Determine the [x, y] coordinate at the center of the cell enclosing the given text.  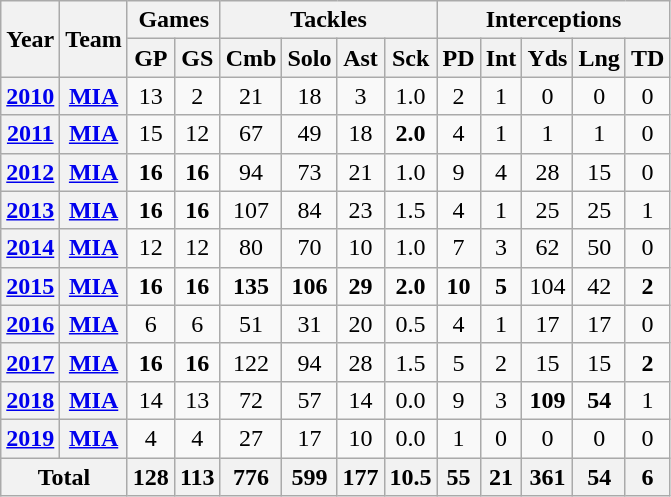
Interceptions [554, 20]
TD [647, 58]
62 [548, 248]
2019 [30, 438]
GP [150, 58]
PD [458, 58]
2016 [30, 324]
Yds [548, 58]
67 [251, 134]
109 [548, 400]
2017 [30, 362]
27 [251, 438]
177 [360, 477]
107 [251, 210]
51 [251, 324]
10.5 [410, 477]
70 [310, 248]
20 [360, 324]
49 [310, 134]
128 [150, 477]
2010 [30, 96]
Year [30, 39]
2012 [30, 172]
Int [501, 58]
Lng [599, 58]
2015 [30, 286]
122 [251, 362]
106 [310, 286]
23 [360, 210]
Total [64, 477]
776 [251, 477]
84 [310, 210]
2013 [30, 210]
80 [251, 248]
2011 [30, 134]
Cmb [251, 58]
GS [197, 58]
599 [310, 477]
57 [310, 400]
31 [310, 324]
73 [310, 172]
135 [251, 286]
29 [360, 286]
2014 [30, 248]
Sck [410, 58]
113 [197, 477]
Ast [360, 58]
42 [599, 286]
0.5 [410, 324]
Solo [310, 58]
Games [174, 20]
72 [251, 400]
7 [458, 248]
2018 [30, 400]
Tackles [328, 20]
Team [94, 39]
55 [458, 477]
361 [548, 477]
50 [599, 248]
104 [548, 286]
